Search for the cell housing the specified text and yield its (x, y) center coordinate. 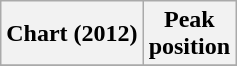
Chart (2012) (72, 34)
Peakposition (189, 34)
